Return the [X, Y] coordinate for the center point of the cell that contains the specified text.  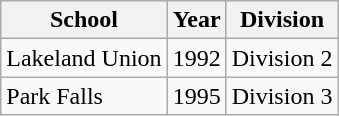
Lakeland Union [84, 58]
Park Falls [84, 96]
1995 [196, 96]
Division 2 [282, 58]
Year [196, 20]
School [84, 20]
Division 3 [282, 96]
1992 [196, 58]
Division [282, 20]
